Return the (X, Y) coordinate for the center point of the cell that contains the specified text.  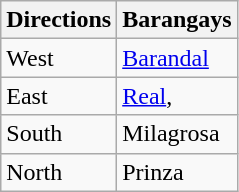
East (59, 96)
Barandal (177, 58)
South (59, 134)
North (59, 172)
Milagrosa (177, 134)
Directions (59, 20)
West (59, 58)
Barangays (177, 20)
Real, (177, 96)
Prinza (177, 172)
